Determine the (X, Y) coordinate at the center of the cell enclosing the given text.  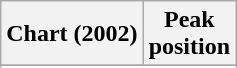
Peakposition (189, 34)
Chart (2002) (72, 34)
